Extract the [X, Y] coordinate from the center of the cell holding the provided text.  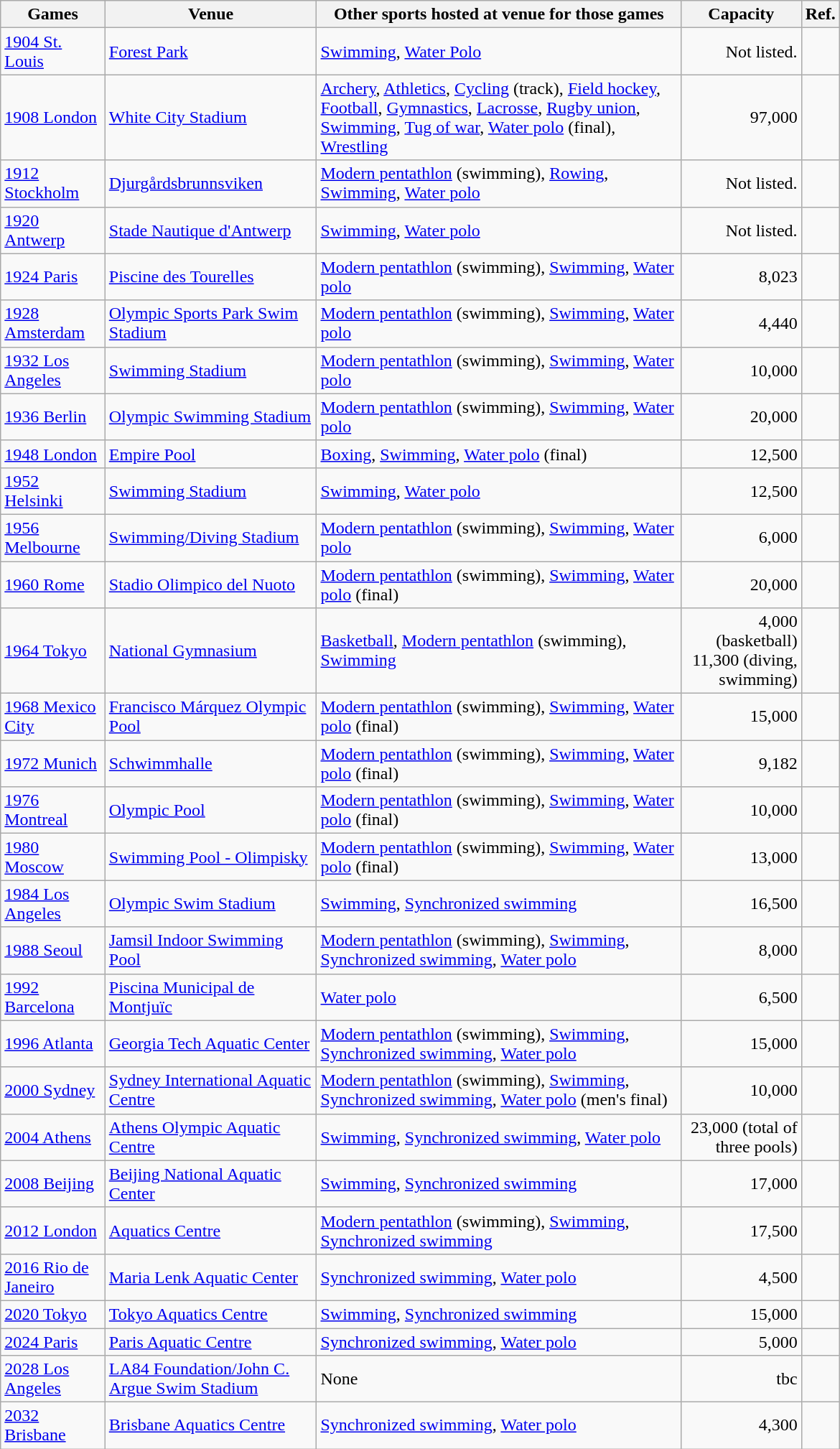
8,000 [742, 951]
Olympic Swim Stadium [211, 903]
1996 Atlanta [53, 1044]
Jamsil Indoor Swimming Pool [211, 951]
Olympic Pool [211, 810]
Games [53, 14]
Brisbane Aquatics Centre [211, 1426]
4,500 [742, 1277]
LA84 Foundation/John C. Argue Swim Stadium [211, 1379]
1904 St. Louis [53, 52]
Water polo [499, 997]
tbc [742, 1379]
2008 Beijing [53, 1183]
Other sports hosted at venue for those games [499, 14]
16,500 [742, 903]
1960 Rome [53, 584]
1984 Los Angeles [53, 903]
13,000 [742, 857]
None [499, 1379]
Venue [211, 14]
Ref. [820, 14]
Tokyo Aquatics Centre [211, 1314]
1988 Seoul [53, 951]
1976 Montreal [53, 810]
Boxing, Swimming, Water polo (final) [499, 454]
2000 Sydney [53, 1090]
4,300 [742, 1426]
1928 Amsterdam [53, 323]
2032 Brisbane [53, 1426]
1968 Mexico City [53, 717]
Empire Pool [211, 454]
Olympic Swimming Stadium [211, 416]
1924 Paris [53, 277]
Archery, Athletics, Cycling (track), Field hockey, Football, Gymnastics, Lacrosse, Rugby union, Swimming, Tug of war, Water polo (final), Wrestling [499, 118]
Piscina Municipal de Montjuïc [211, 997]
Modern pentathlon (swimming), Swimming, Synchronized swimming, Water polo (men's final) [499, 1090]
Modern pentathlon (swimming), Rowing, Swimming, Water polo [499, 184]
Swimming, Synchronized swimming, Water polo [499, 1137]
Maria Lenk Aquatic Center [211, 1277]
2028 Los Angeles [53, 1379]
Stadio Olimpico del Nuoto [211, 584]
White City Stadium [211, 118]
2016 Rio de Janeiro [53, 1277]
6,500 [742, 997]
Forest Park [211, 52]
1912 Stockholm [53, 184]
8,023 [742, 277]
Swimming/Diving Stadium [211, 537]
9,182 [742, 764]
2012 London [53, 1231]
5,000 [742, 1342]
Stade Nautique d'Antwerp [211, 230]
2020 Tokyo [53, 1314]
Modern pentathlon (swimming), Swimming, Synchronized swimming [499, 1231]
4,440 [742, 323]
1948 London [53, 454]
Piscine des Tourelles [211, 277]
Francisco Márquez Olympic Pool [211, 717]
1920 Antwerp [53, 230]
Aquatics Centre [211, 1231]
23,000 (total of three pools) [742, 1137]
2004 Athens [53, 1137]
Paris Aquatic Centre [211, 1342]
97,000 [742, 118]
National Gymnasium [211, 651]
1952 Helsinki [53, 491]
17,000 [742, 1183]
Djurgårdsbrunnsviken [211, 184]
Beijing National Aquatic Center [211, 1183]
2024 Paris [53, 1342]
Capacity [742, 14]
1908 London [53, 118]
1956 Melbourne [53, 537]
6,000 [742, 537]
Georgia Tech Aquatic Center [211, 1044]
1964 Tokyo [53, 651]
Swimming Pool - Olimpisky [211, 857]
Olympic Sports Park Swim Stadium [211, 323]
Swimming, Water Polo [499, 52]
Schwimmhalle [211, 764]
Sydney International Aquatic Centre [211, 1090]
1980 Moscow [53, 857]
1992 Barcelona [53, 997]
1936 Berlin [53, 416]
1972 Munich [53, 764]
Basketball, Modern pentathlon (swimming), Swimming [499, 651]
Athens Olympic Aquatic Centre [211, 1137]
17,500 [742, 1231]
4,000 (basketball)11,300 (diving, swimming) [742, 651]
1932 Los Angeles [53, 371]
